Provide the [x, y] coordinate of the cell's center where the given text is located.  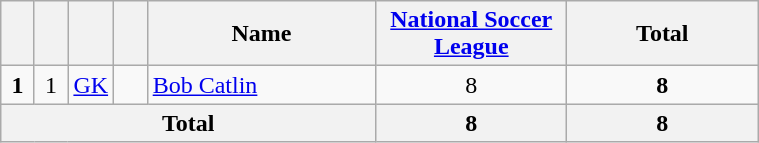
National Soccer League [472, 34]
Name [262, 34]
Bob Catlin [262, 85]
GK [91, 85]
